Detect which cell encompasses the target text, then output its [X, Y] center coordinate. 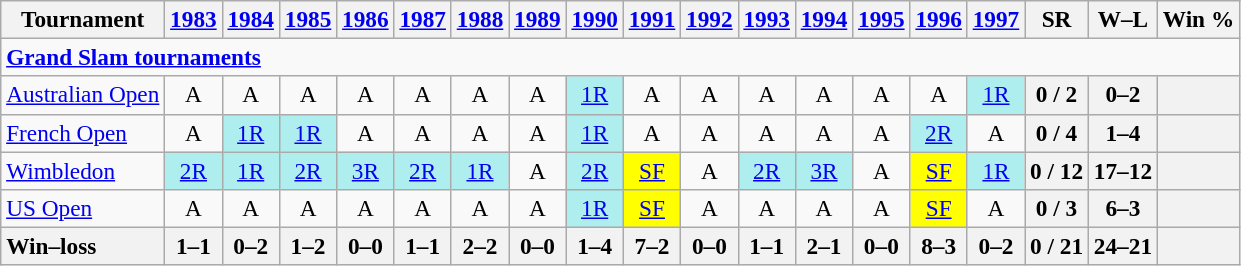
0 / 4 [1057, 133]
SR [1057, 19]
1993 [766, 19]
1991 [652, 19]
1996 [938, 19]
1984 [250, 19]
1985 [308, 19]
1997 [996, 19]
8–3 [938, 246]
7–2 [652, 246]
1994 [824, 19]
2–2 [480, 246]
Tournament [83, 19]
6–3 [1122, 208]
US Open [83, 208]
W–L [1122, 19]
Grand Slam tournaments [620, 57]
French Open [83, 133]
1995 [882, 19]
17–12 [1122, 170]
Win–loss [83, 246]
1983 [194, 19]
1986 [366, 19]
1990 [594, 19]
Win % [1198, 19]
2–1 [824, 246]
1988 [480, 19]
Wimbledon [83, 170]
1992 [710, 19]
1–2 [308, 246]
Australian Open [83, 95]
0 / 2 [1057, 95]
0 / 3 [1057, 208]
0 / 12 [1057, 170]
1987 [422, 19]
1989 [538, 19]
0 / 21 [1057, 246]
24–21 [1122, 246]
